Extract the [x, y] coordinate from the center of the cell holding the provided text.  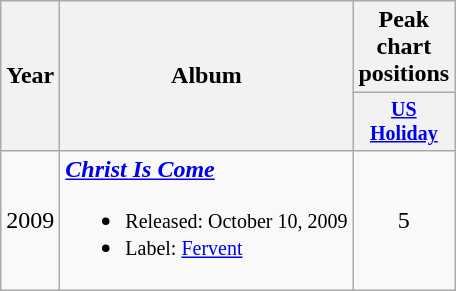
2009 [30, 220]
Peak chart positions [404, 47]
Christ Is ComeReleased: October 10, 2009Label: Fervent [206, 220]
Year [30, 76]
Album [206, 76]
5 [404, 220]
USHoliday [404, 122]
